Output the (X, Y) coordinate of the center of the cell containing the given text.  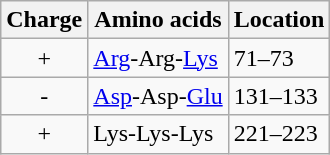
Location (279, 20)
221–223 (279, 134)
- (44, 96)
Amino acids (158, 20)
Charge (44, 20)
131–133 (279, 96)
71–73 (279, 58)
Arg-Arg-Lys (158, 58)
Lys-Lys-Lys (158, 134)
Asp-Asp-Glu (158, 96)
